Output the (X, Y) coordinate of the center of the cell containing the given text.  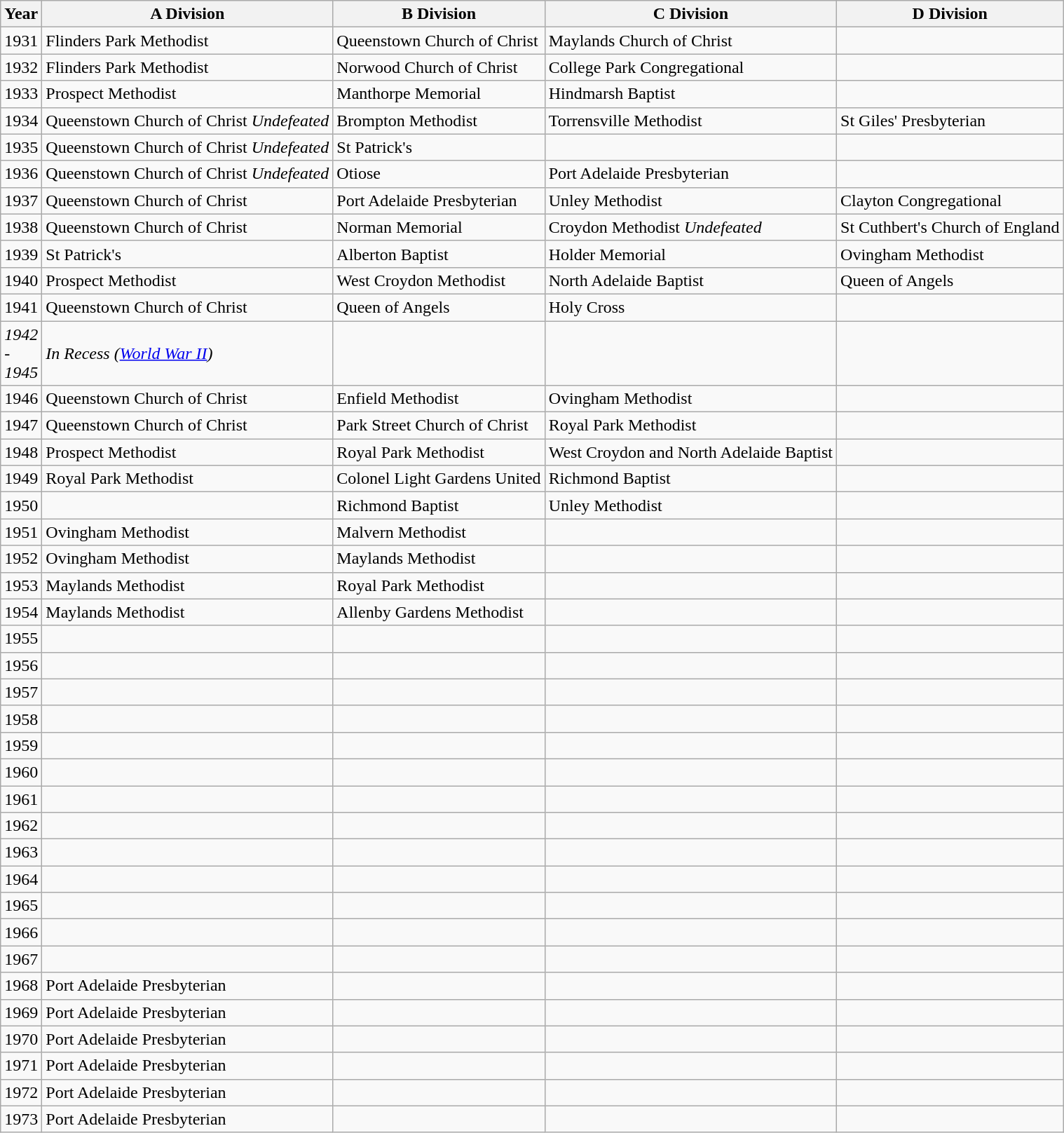
1934 (21, 121)
Alberton Baptist (439, 254)
Enfield Methodist (439, 399)
Clayton Congregational (950, 201)
1935 (21, 147)
D Division (950, 14)
1933 (21, 94)
1965 (21, 906)
Malvern Methodist (439, 532)
Holy Cross (690, 307)
Norwood Church of Christ (439, 67)
1969 (21, 1012)
Year (21, 14)
In Recess (World War II) (188, 353)
West Croydon Methodist (439, 280)
1970 (21, 1039)
1937 (21, 201)
1971 (21, 1066)
1941 (21, 307)
1946 (21, 399)
1967 (21, 959)
North Adelaide Baptist (690, 280)
Allenby Gardens Methodist (439, 612)
1952 (21, 559)
1950 (21, 506)
Brompton Methodist (439, 121)
1958 (21, 719)
1953 (21, 585)
C Division (690, 14)
1955 (21, 639)
1931 (21, 41)
1932 (21, 67)
1951 (21, 532)
1949 (21, 479)
Colonel Light Gardens United (439, 479)
1940 (21, 280)
B Division (439, 14)
Torrensville Methodist (690, 121)
1947 (21, 426)
Maylands Church of Christ (690, 41)
1939 (21, 254)
1960 (21, 772)
Norman Memorial (439, 227)
1962 (21, 826)
1973 (21, 1119)
1972 (21, 1092)
1959 (21, 745)
1938 (21, 227)
A Division (188, 14)
1964 (21, 879)
Holder Memorial (690, 254)
1954 (21, 612)
St Cuthbert's Church of England (950, 227)
1957 (21, 692)
Manthorpe Memorial (439, 94)
1966 (21, 932)
1942-1945 (21, 353)
1963 (21, 853)
1936 (21, 174)
College Park Congregational (690, 67)
Croydon Methodist Undefeated (690, 227)
Park Street Church of Christ (439, 426)
1961 (21, 799)
1968 (21, 986)
1948 (21, 452)
Hindmarsh Baptist (690, 94)
Otiose (439, 174)
St Giles' Presbyterian (950, 121)
West Croydon and North Adelaide Baptist (690, 452)
1956 (21, 665)
